From the cell containing the given text, extract its center point as [X, Y] coordinate. 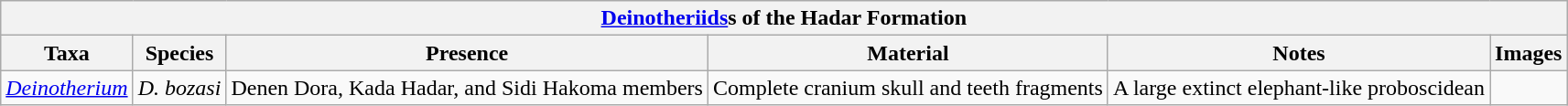
D. bozasi [179, 88]
Material [908, 53]
Deinotheriidss of the Hadar Formation [784, 18]
Images [1529, 53]
Presence [467, 53]
Deinotherium [67, 88]
Species [179, 53]
A large extinct elephant-like proboscidean [1298, 88]
Denen Dora, Kada Hadar, and Sidi Hakoma members [467, 88]
Complete cranium skull and teeth fragments [908, 88]
Taxa [67, 53]
Notes [1298, 53]
